For the text-containing cell, return its midpoint in [X, Y] coordinate format. 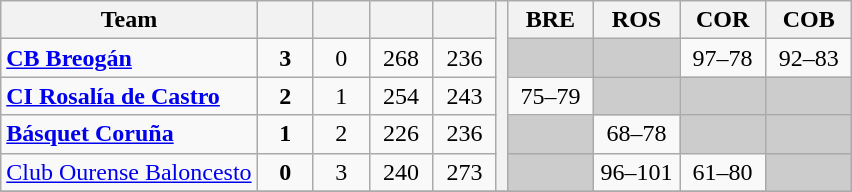
ROS [636, 20]
273 [465, 172]
68–78 [636, 134]
243 [465, 96]
75–79 [550, 96]
CI Rosalía de Castro [129, 96]
240 [401, 172]
BRE [550, 20]
Team [129, 20]
Básquet Coruña [129, 134]
COB [809, 20]
226 [401, 134]
97–78 [723, 58]
268 [401, 58]
92–83 [809, 58]
96–101 [636, 172]
Club Ourense Baloncesto [129, 172]
254 [401, 96]
COR [723, 20]
61–80 [723, 172]
CB Breogán [129, 58]
